For the text-containing cell, return its midpoint in (X, Y) coordinate format. 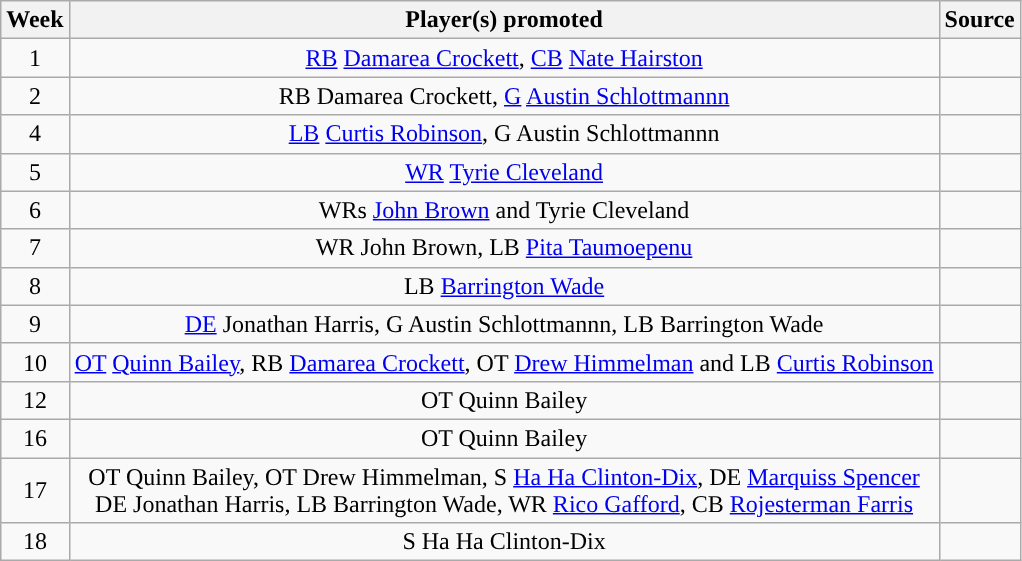
1 (35, 58)
6 (35, 210)
10 (35, 362)
RB Damarea Crockett, G Austin Schlottmannn (504, 96)
WR Tyrie Cleveland (504, 172)
18 (35, 542)
2 (35, 96)
5 (35, 172)
LB Curtis Robinson, G Austin Schlottmannn (504, 134)
Week (35, 20)
Source (980, 20)
17 (35, 490)
9 (35, 324)
16 (35, 438)
RB Damarea Crockett, CB Nate Hairston (504, 58)
4 (35, 134)
WRs John Brown and Tyrie Cleveland (504, 210)
8 (35, 286)
OT Quinn Bailey, RB Damarea Crockett, OT Drew Himmelman and LB Curtis Robinson (504, 362)
DE Jonathan Harris, G Austin Schlottmannn, LB Barrington Wade (504, 324)
WR John Brown, LB Pita Taumoepenu (504, 248)
12 (35, 400)
LB Barrington Wade (504, 286)
Player(s) promoted (504, 20)
7 (35, 248)
S Ha Ha Clinton-Dix (504, 542)
